From the cell containing the given text, extract its center point as (X, Y) coordinate. 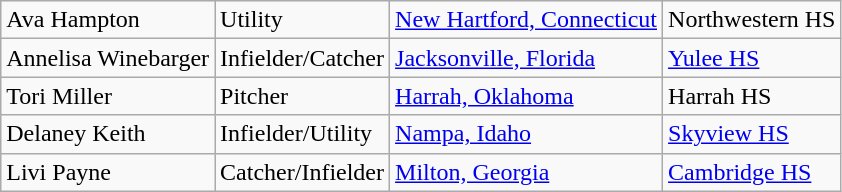
Cambridge HS (752, 172)
Annelisa Winebarger (108, 58)
Tori Miller (108, 96)
Catcher/Infielder (302, 172)
Livi Payne (108, 172)
Harrah, Oklahoma (526, 96)
Milton, Georgia (526, 172)
Infielder/Utility (302, 134)
New Hartford, Connecticut (526, 20)
Skyview HS (752, 134)
Ava Hampton (108, 20)
Utility (302, 20)
Northwestern HS (752, 20)
Yulee HS (752, 58)
Infielder/Catcher (302, 58)
Nampa, Idaho (526, 134)
Jacksonville, Florida (526, 58)
Pitcher (302, 96)
Delaney Keith (108, 134)
Harrah HS (752, 96)
